Identify which cell holds the provided text, then report its [X, Y] central coordinate. 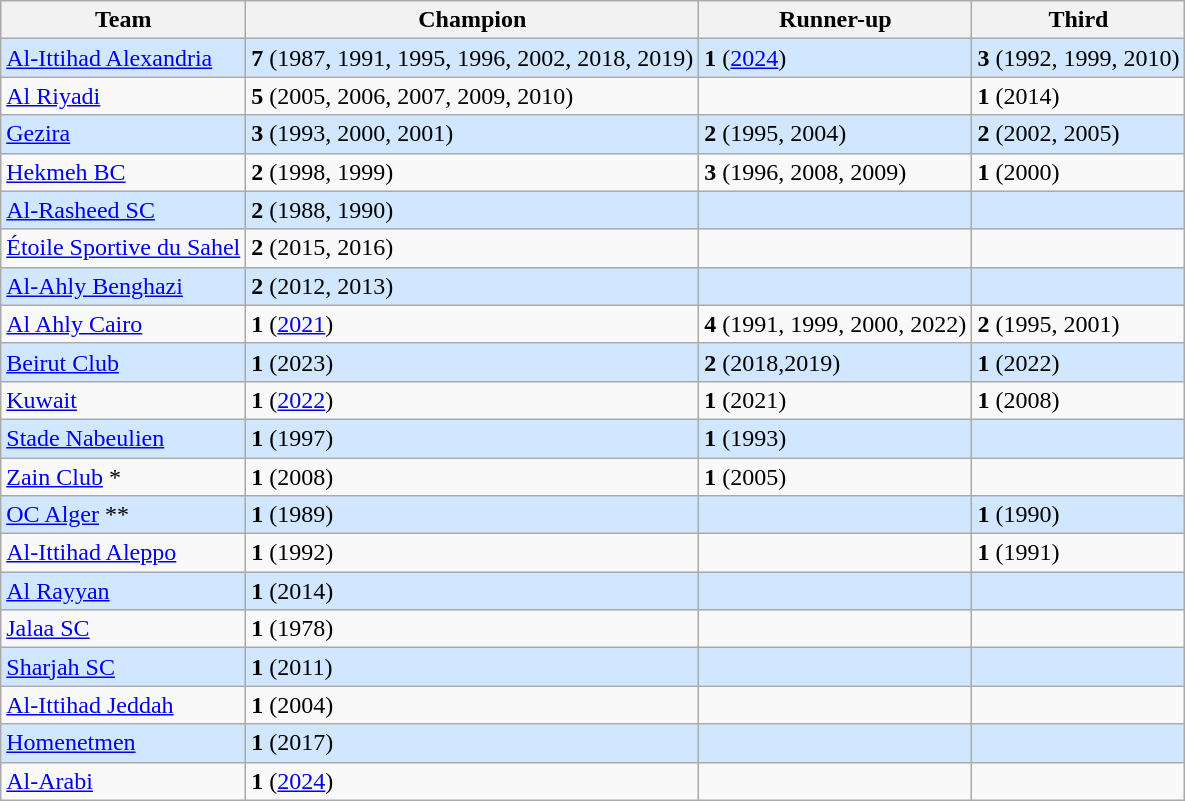
Kuwait [124, 400]
3 (1996, 2008, 2009) [836, 172]
Champion [472, 20]
7 (1987, 1991, 1995, 1996, 2002, 2018, 2019) [472, 58]
4 (1991, 1999, 2000, 2022) [836, 324]
2 (2015, 2016) [472, 248]
1 (2011) [472, 667]
Gezira [124, 134]
OC Alger ** [124, 515]
1 (1993) [836, 438]
2 (1995, 2001) [1078, 324]
Al Riyadi [124, 96]
1 (1989) [472, 515]
Étoile Sportive du Sahel [124, 248]
Team [124, 20]
1 (1992) [472, 553]
Al-Ittihad Jeddah [124, 705]
Homenetmen [124, 743]
1 (2017) [472, 743]
Al-Arabi [124, 781]
1 (2005) [836, 477]
1 (2023) [472, 362]
Third [1078, 20]
Runner-up [836, 20]
2 (1995, 2004) [836, 134]
Al-Ahly Benghazi [124, 286]
1 (2000) [1078, 172]
Stade Nabeulien [124, 438]
1 (1997) [472, 438]
Hekmeh BC [124, 172]
1 (1990) [1078, 515]
Sharjah SC [124, 667]
Al Rayyan [124, 591]
3 (1992, 1999, 2010) [1078, 58]
1 (1991) [1078, 553]
1 (1978) [472, 629]
Al-Ittihad Aleppo [124, 553]
1 (2004) [472, 705]
Beirut Club [124, 362]
2 (2012, 2013) [472, 286]
3 (1993, 2000, 2001) [472, 134]
5 (2005, 2006, 2007, 2009, 2010) [472, 96]
2 (2018,2019) [836, 362]
Zain Club * [124, 477]
Jalaa SC [124, 629]
2 (1988, 1990) [472, 210]
Al Ahly Cairo [124, 324]
Al-Ittihad Alexandria [124, 58]
Al-Rasheed SC [124, 210]
2 (2002, 2005) [1078, 134]
2 (1998, 1999) [472, 172]
